Determine the (x, y) coordinate at the center of the cell enclosing the given text.  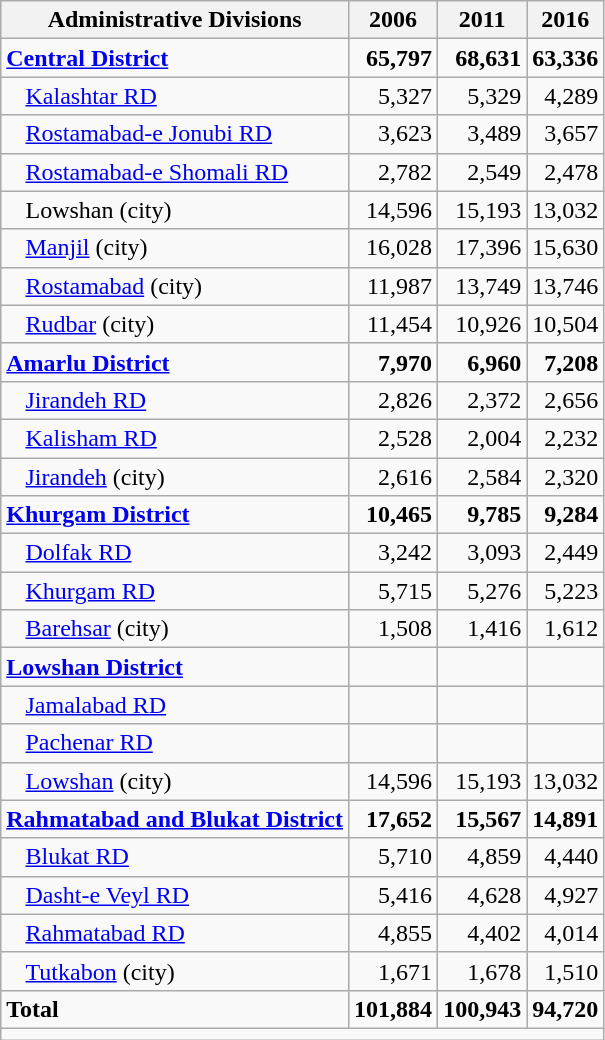
17,652 (394, 819)
2,584 (482, 477)
5,276 (482, 591)
Rahmatabad and Blukat District (175, 819)
101,884 (394, 1009)
68,631 (482, 58)
Blukat RD (175, 857)
Jirandeh (city) (175, 477)
2,528 (394, 438)
4,014 (566, 933)
15,630 (566, 248)
13,749 (482, 286)
Rudbar (city) (175, 324)
Khurgam District (175, 515)
2006 (394, 20)
2,656 (566, 400)
5,710 (394, 857)
3,623 (394, 134)
11,987 (394, 286)
Khurgam RD (175, 591)
2,826 (394, 400)
3,093 (482, 553)
11,454 (394, 324)
4,855 (394, 933)
4,289 (566, 96)
10,926 (482, 324)
1,671 (394, 971)
Dasht-e Veyl RD (175, 895)
2,549 (482, 172)
Kalashtar RD (175, 96)
2,782 (394, 172)
3,657 (566, 134)
4,628 (482, 895)
Manjil (city) (175, 248)
4,402 (482, 933)
7,208 (566, 362)
Jamalabad RD (175, 705)
2,004 (482, 438)
Amarlu District (175, 362)
17,396 (482, 248)
3,242 (394, 553)
4,927 (566, 895)
Administrative Divisions (175, 20)
4,859 (482, 857)
10,465 (394, 515)
Dolfak RD (175, 553)
Jirandeh RD (175, 400)
Rostamabad-e Shomali RD (175, 172)
9,284 (566, 515)
1,510 (566, 971)
Kalisham RD (175, 438)
6,960 (482, 362)
1,612 (566, 629)
2,372 (482, 400)
Lowshan District (175, 667)
13,746 (566, 286)
7,970 (394, 362)
Rostamabad-e Jonubi RD (175, 134)
2,320 (566, 477)
63,336 (566, 58)
94,720 (566, 1009)
Total (175, 1009)
100,943 (482, 1009)
9,785 (482, 515)
3,489 (482, 134)
2,449 (566, 553)
4,440 (566, 857)
65,797 (394, 58)
15,567 (482, 819)
2011 (482, 20)
5,223 (566, 591)
2,232 (566, 438)
14,891 (566, 819)
2,478 (566, 172)
Pachenar RD (175, 743)
Barehsar (city) (175, 629)
1,678 (482, 971)
Central District (175, 58)
1,416 (482, 629)
2,616 (394, 477)
5,715 (394, 591)
16,028 (394, 248)
5,327 (394, 96)
1,508 (394, 629)
5,416 (394, 895)
Tutkabon (city) (175, 971)
10,504 (566, 324)
Rostamabad (city) (175, 286)
5,329 (482, 96)
Rahmatabad RD (175, 933)
2016 (566, 20)
